Return [x, y] of the center of cell containing provided text 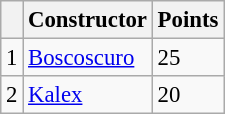
Constructor [88, 20]
Kalex [88, 95]
Points [188, 20]
25 [188, 58]
2 [12, 95]
20 [188, 95]
1 [12, 58]
Boscoscuro [88, 58]
